Pinpoint the cell where the given text exists, returning its (X, Y) midpoint coordinate. 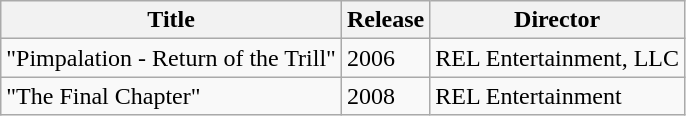
2006 (385, 58)
Title (172, 20)
"The Final Chapter" (172, 96)
"Pimpalation - Return of the Trill" (172, 58)
REL Entertainment, LLC (558, 58)
Director (558, 20)
Release (385, 20)
2008 (385, 96)
REL Entertainment (558, 96)
